Extract the [x, y] coordinate from the center of the cell holding the provided text.  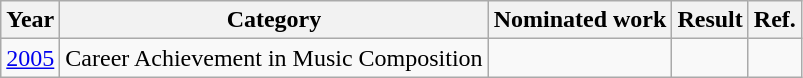
2005 [30, 58]
Year [30, 20]
Nominated work [580, 20]
Category [274, 20]
Result [710, 20]
Career Achievement in Music Composition [274, 58]
Ref. [774, 20]
